Find where the given text appears and provide that cell's center as (x, y) coordinate. 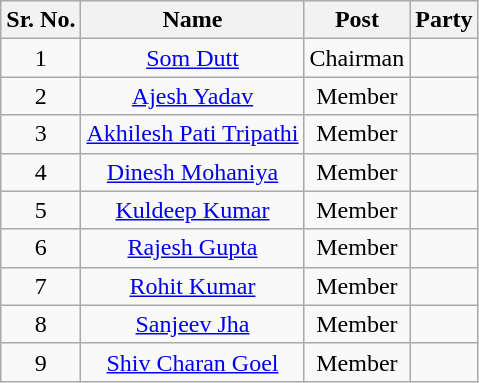
Som Dutt (192, 58)
Sanjeev Jha (192, 324)
5 (41, 210)
7 (41, 286)
Kuldeep Kumar (192, 210)
6 (41, 248)
Akhilesh Pati Tripathi (192, 134)
Party (444, 20)
Ajesh Yadav (192, 96)
Sr. No. (41, 20)
Rajesh Gupta (192, 248)
Rohit Kumar (192, 286)
9 (41, 362)
4 (41, 172)
1 (41, 58)
Post (357, 20)
Chairman (357, 58)
Dinesh Mohaniya (192, 172)
Name (192, 20)
8 (41, 324)
3 (41, 134)
Shiv Charan Goel (192, 362)
2 (41, 96)
